Detect which cell encompasses the target text, then output its (X, Y) center coordinate. 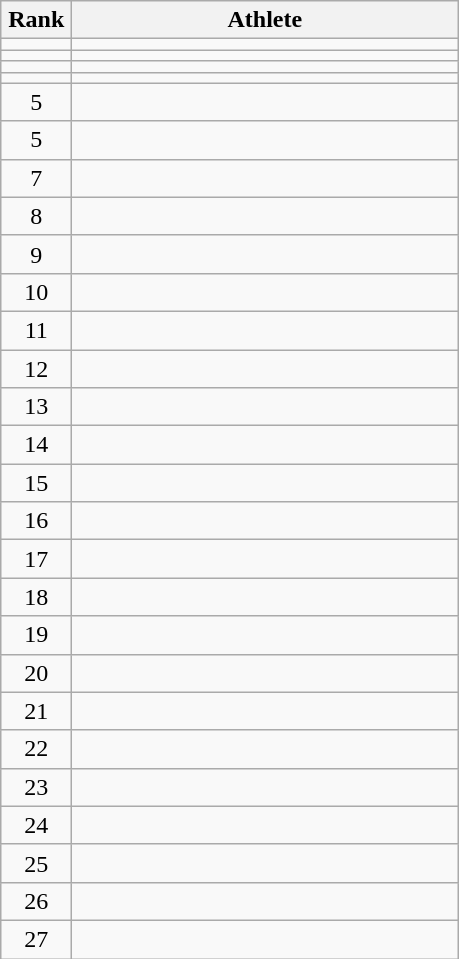
26 (36, 901)
13 (36, 407)
14 (36, 445)
12 (36, 369)
7 (36, 178)
10 (36, 292)
23 (36, 787)
25 (36, 863)
27 (36, 939)
16 (36, 521)
Rank (36, 20)
20 (36, 673)
11 (36, 330)
24 (36, 825)
18 (36, 597)
19 (36, 635)
22 (36, 749)
15 (36, 483)
17 (36, 559)
Athlete (265, 20)
21 (36, 711)
9 (36, 254)
8 (36, 216)
